Return [X, Y] of the center of cell containing provided text 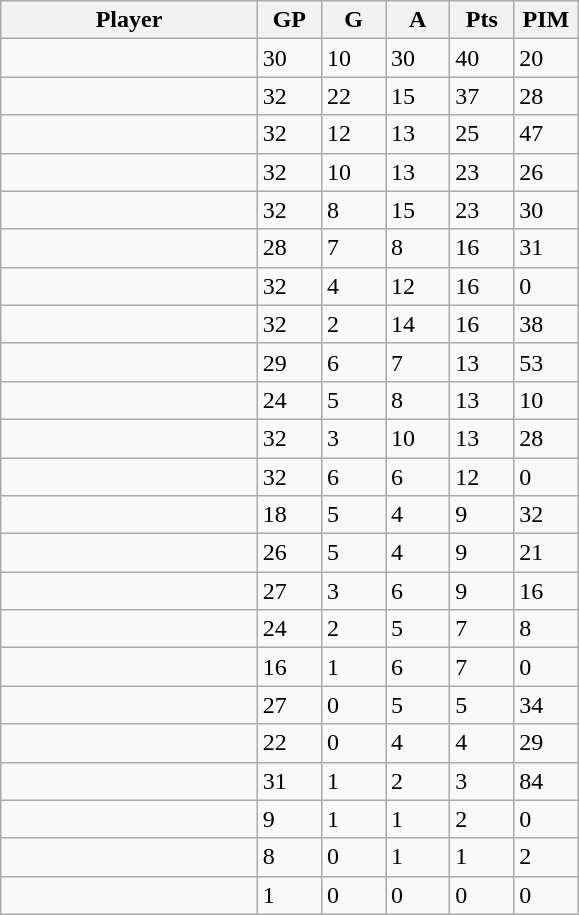
Player [130, 20]
18 [289, 515]
21 [546, 553]
25 [482, 134]
Pts [482, 20]
37 [482, 96]
38 [546, 324]
53 [546, 362]
GP [289, 20]
47 [546, 134]
PIM [546, 20]
14 [418, 324]
G [353, 20]
34 [546, 705]
A [418, 20]
40 [482, 58]
84 [546, 781]
20 [546, 58]
